Provide the (x, y) coordinate of the cell's center where the given text is located.  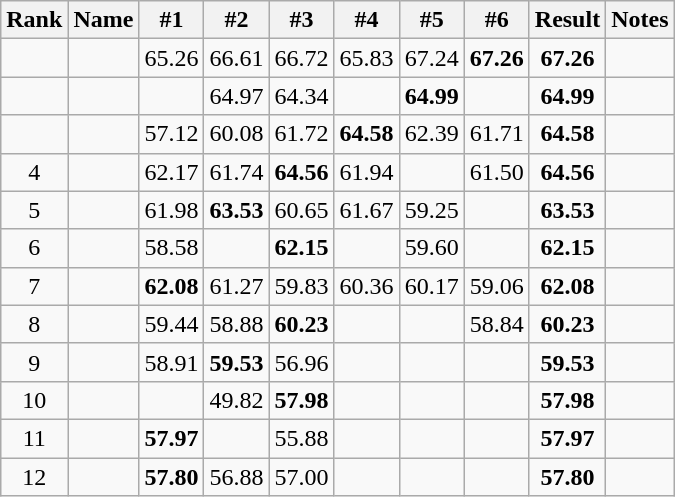
#2 (236, 20)
5 (34, 210)
Rank (34, 20)
66.72 (302, 58)
57.12 (172, 134)
11 (34, 438)
7 (34, 286)
56.88 (236, 477)
58.91 (172, 362)
4 (34, 172)
67.24 (432, 58)
9 (34, 362)
65.83 (366, 58)
Name (104, 20)
59.06 (496, 286)
61.50 (496, 172)
#1 (172, 20)
49.82 (236, 400)
59.25 (432, 210)
8 (34, 324)
66.61 (236, 58)
64.34 (302, 96)
59.83 (302, 286)
61.74 (236, 172)
57.00 (302, 477)
64.97 (236, 96)
55.88 (302, 438)
59.44 (172, 324)
60.08 (236, 134)
6 (34, 248)
59.60 (432, 248)
61.27 (236, 286)
61.67 (366, 210)
60.65 (302, 210)
Notes (640, 20)
65.26 (172, 58)
61.72 (302, 134)
61.71 (496, 134)
61.98 (172, 210)
58.84 (496, 324)
58.58 (172, 248)
62.39 (432, 134)
58.88 (236, 324)
56.96 (302, 362)
Result (567, 20)
#4 (366, 20)
10 (34, 400)
#5 (432, 20)
#6 (496, 20)
61.94 (366, 172)
62.17 (172, 172)
60.36 (366, 286)
60.17 (432, 286)
#3 (302, 20)
12 (34, 477)
